Provide the [X, Y] coordinate of the cell's center where the given text is located.  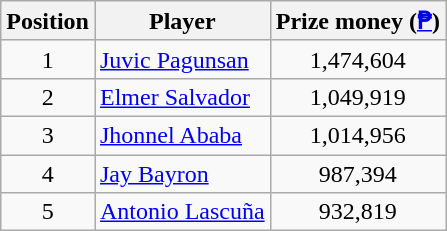
Jhonnel Ababa [182, 135]
4 [48, 173]
Player [182, 21]
Position [48, 21]
2 [48, 97]
1,049,919 [358, 97]
Elmer Salvador [182, 97]
Antonio Lascuña [182, 212]
Prize money (₱) [358, 21]
932,819 [358, 212]
1,474,604 [358, 59]
Juvic Pagunsan [182, 59]
1,014,956 [358, 135]
5 [48, 212]
Jay Bayron [182, 173]
3 [48, 135]
1 [48, 59]
987,394 [358, 173]
